From the cell containing the given text, extract its center point as [x, y] coordinate. 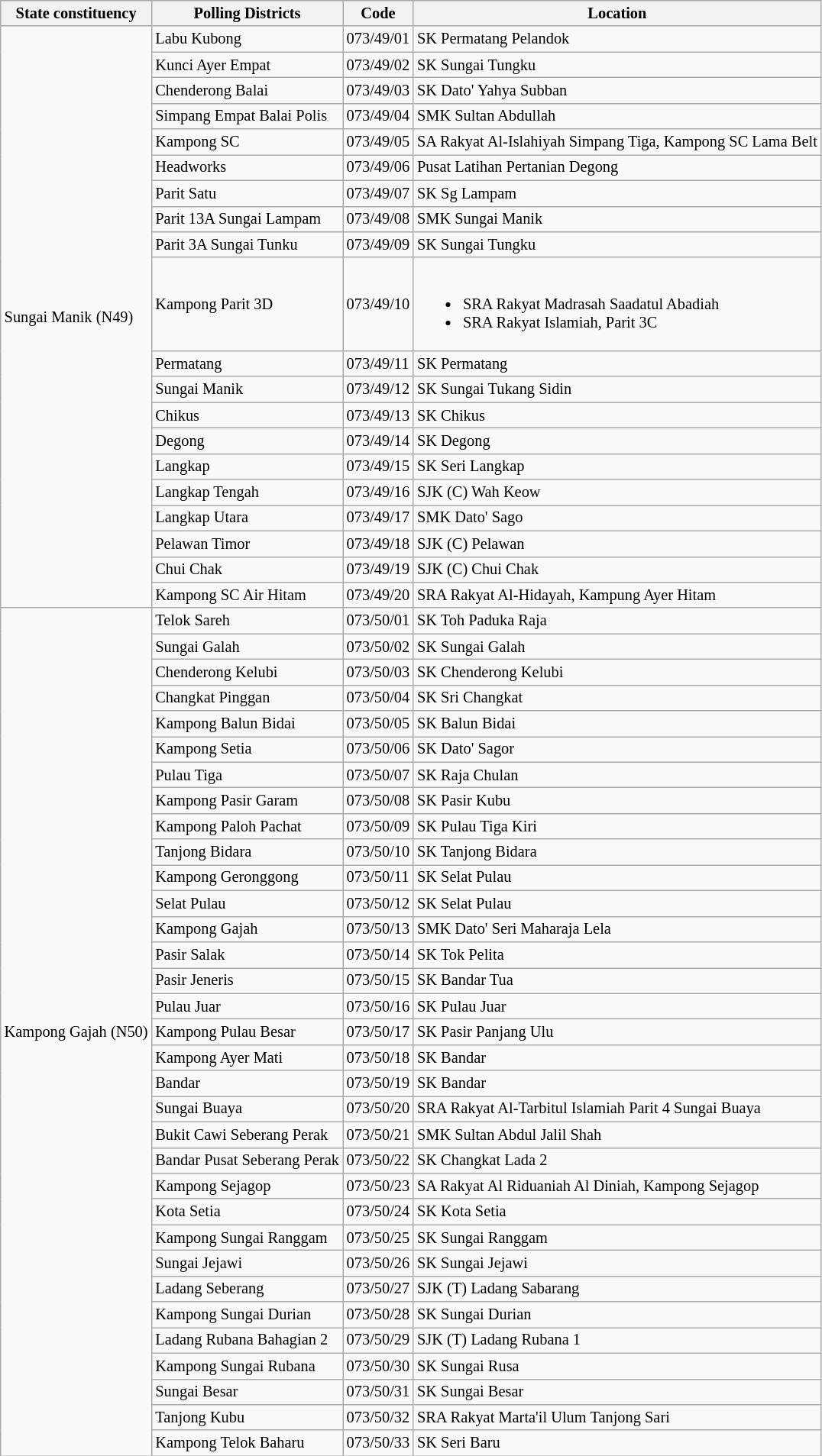
Kampong SC Air Hitam [247, 595]
Telok Sareh [247, 621]
073/50/29 [378, 1340]
Selat Pulau [247, 903]
073/50/06 [378, 749]
073/49/10 [378, 304]
Kampong Sejagop [247, 1186]
Bukit Cawi Seberang Perak [247, 1135]
SK Sungai Besar [617, 1392]
073/49/20 [378, 595]
073/50/11 [378, 877]
073/49/07 [378, 193]
SK Dato' Sagor [617, 749]
073/49/11 [378, 363]
SK Sri Changkat [617, 698]
Kampong Balun Bidai [247, 724]
073/50/32 [378, 1417]
SJK (C) Wah Keow [617, 492]
SA Rakyat Al Riduaniah Al Diniah, Kampong Sejagop [617, 1186]
SRA Rakyat Marta'il Ulum Tanjong Sari [617, 1417]
SJK (T) Ladang Rubana 1 [617, 1340]
SMK Sungai Manik [617, 219]
Kampong Gajah [247, 929]
SJK (C) Pelawan [617, 544]
073/50/24 [378, 1212]
073/50/27 [378, 1289]
073/50/31 [378, 1392]
Parit 13A Sungai Lampam [247, 219]
SJK (C) Chui Chak [617, 570]
073/50/19 [378, 1083]
073/49/04 [378, 116]
SRA Rakyat Al-Hidayah, Kampung Ayer Hitam [617, 595]
Kampong Telok Baharu [247, 1443]
073/50/15 [378, 980]
073/49/09 [378, 244]
Kampong Setia [247, 749]
Tanjong Bidara [247, 852]
Pasir Salak [247, 954]
073/50/20 [378, 1109]
Kampong Geronggong [247, 877]
Kampong Sungai Rubana [247, 1366]
SMK Dato' Seri Maharaja Lela [617, 929]
073/50/21 [378, 1135]
SK Changkat Lada 2 [617, 1161]
073/49/14 [378, 441]
073/50/10 [378, 852]
073/49/15 [378, 467]
073/49/05 [378, 142]
Langkap [247, 467]
SK Sungai Tukang Sidin [617, 389]
State constituency [76, 13]
SK Sungai Ranggam [617, 1238]
Chui Chak [247, 570]
Chenderong Kelubi [247, 672]
Sungai Galah [247, 647]
073/50/33 [378, 1443]
SK Seri Langkap [617, 467]
Kota Setia [247, 1212]
Parit 3A Sungai Tunku [247, 244]
073/50/01 [378, 621]
SK Sungai Jejawi [617, 1263]
SMK Sultan Abdul Jalil Shah [617, 1135]
Sungai Manik (N49) [76, 317]
073/49/19 [378, 570]
073/50/22 [378, 1161]
Kunci Ayer Empat [247, 65]
Permatang [247, 363]
SK Raja Chulan [617, 775]
Simpang Empat Balai Polis [247, 116]
073/49/18 [378, 544]
SK Pulau Juar [617, 1006]
073/49/12 [378, 389]
SK Sungai Durian [617, 1315]
073/49/06 [378, 167]
Degong [247, 441]
073/49/16 [378, 492]
073/50/26 [378, 1263]
Langkap Utara [247, 518]
SK Tok Pelita [617, 954]
Langkap Tengah [247, 492]
073/49/03 [378, 90]
073/50/12 [378, 903]
073/49/02 [378, 65]
SK Sungai Galah [617, 647]
073/50/08 [378, 801]
Kampong Ayer Mati [247, 1057]
Tanjong Kubu [247, 1417]
073/50/18 [378, 1057]
SK Permatang [617, 363]
073/50/30 [378, 1366]
Labu Kubong [247, 39]
073/49/08 [378, 219]
Bandar Pusat Seberang Perak [247, 1161]
073/49/13 [378, 415]
Sungai Manik [247, 389]
SK Sg Lampam [617, 193]
Code [378, 13]
Pulau Tiga [247, 775]
073/49/17 [378, 518]
Ladang Rubana Bahagian 2 [247, 1340]
Kampong Pulau Besar [247, 1031]
Sungai Buaya [247, 1109]
SK Bandar Tua [617, 980]
073/50/14 [378, 954]
073/50/25 [378, 1238]
Kampong Gajah (N50) [76, 1032]
SK Pasir Kubu [617, 801]
SRA Rakyat Madrasah Saadatul AbadiahSRA Rakyat Islamiah, Parit 3C [617, 304]
Kampong Parit 3D [247, 304]
Kampong Pasir Garam [247, 801]
Sungai Jejawi [247, 1263]
SK Sungai Rusa [617, 1366]
SA Rakyat Al-Islahiyah Simpang Tiga, Kampong SC Lama Belt [617, 142]
Ladang Seberang [247, 1289]
SK Kota Setia [617, 1212]
073/50/28 [378, 1315]
073/50/02 [378, 647]
Kampong Sungai Durian [247, 1315]
073/49/01 [378, 39]
SRA Rakyat Al-Tarbitul Islamiah Parit 4 Sungai Buaya [617, 1109]
Location [617, 13]
SMK Dato' Sago [617, 518]
073/50/04 [378, 698]
SK Balun Bidai [617, 724]
073/50/03 [378, 672]
SK Pasir Panjang Ulu [617, 1031]
SK Chenderong Kelubi [617, 672]
Pasir Jeneris [247, 980]
SK Seri Baru [617, 1443]
SK Degong [617, 441]
Headworks [247, 167]
SJK (T) Ladang Sabarang [617, 1289]
073/50/17 [378, 1031]
Changkat Pinggan [247, 698]
Bandar [247, 1083]
Pulau Juar [247, 1006]
Kampong Sungai Ranggam [247, 1238]
073/50/16 [378, 1006]
Kampong SC [247, 142]
SK Dato' Yahya Subban [617, 90]
SK Pulau Tiga Kiri [617, 826]
Pelawan Timor [247, 544]
Chikus [247, 415]
SK Tanjong Bidara [617, 852]
Sungai Besar [247, 1392]
073/50/13 [378, 929]
SK Toh Paduka Raja [617, 621]
Chenderong Balai [247, 90]
073/50/09 [378, 826]
SMK Sultan Abdullah [617, 116]
Parit Satu [247, 193]
SK Permatang Pelandok [617, 39]
SK Chikus [617, 415]
Polling Districts [247, 13]
073/50/05 [378, 724]
Pusat Latihan Pertanian Degong [617, 167]
073/50/07 [378, 775]
Kampong Paloh Pachat [247, 826]
073/50/23 [378, 1186]
